Extract the [x, y] coordinate from the center of the cell holding the provided text.  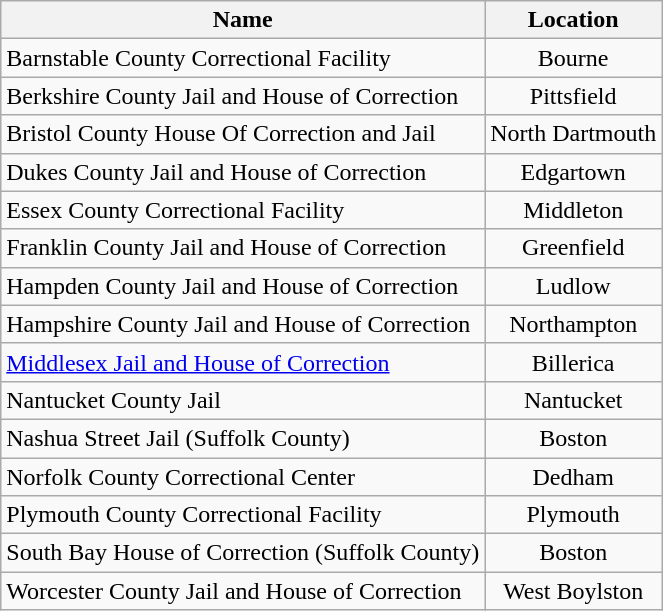
Northampton [574, 324]
Barnstable County Correctional Facility [243, 58]
Norfolk County Correctional Center [243, 477]
Essex County Correctional Facility [243, 210]
South Bay House of Correction (Suffolk County) [243, 553]
Greenfield [574, 248]
Middlesex Jail and House of Correction [243, 362]
Ludlow [574, 286]
Edgartown [574, 172]
Nantucket [574, 400]
North Dartmouth [574, 134]
Berkshire County Jail and House of Correction [243, 96]
Location [574, 20]
Nantucket County Jail [243, 400]
Worcester County Jail and House of Correction [243, 591]
Billerica [574, 362]
Middleton [574, 210]
Pittsfield [574, 96]
Plymouth [574, 515]
Bourne [574, 58]
Bristol County House Of Correction and Jail [243, 134]
West Boylston [574, 591]
Plymouth County Correctional Facility [243, 515]
Name [243, 20]
Hampden County Jail and House of Correction [243, 286]
Dukes County Jail and House of Correction [243, 172]
Nashua Street Jail (Suffolk County) [243, 438]
Franklin County Jail and House of Correction [243, 248]
Dedham [574, 477]
Hampshire County Jail and House of Correction [243, 324]
